Search for the cell housing the specified text and yield its (X, Y) center coordinate. 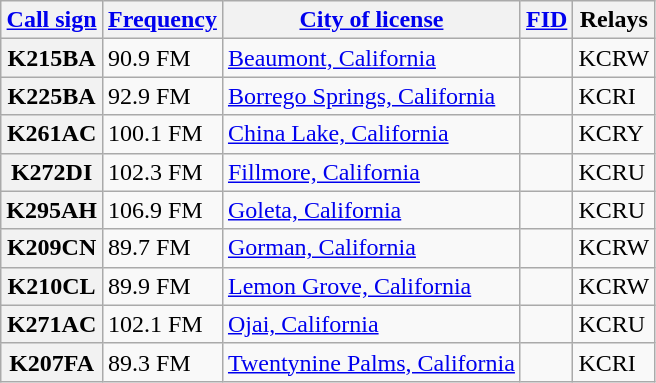
K225BA (52, 96)
K207FA (52, 362)
Fillmore, California (371, 172)
89.7 FM (162, 248)
Ojai, California (371, 324)
92.9 FM (162, 96)
Beaumont, California (371, 58)
K210CL (52, 286)
Twentynine Palms, California (371, 362)
Lemon Grove, California (371, 286)
Frequency (162, 20)
K295AH (52, 210)
102.3 FM (162, 172)
KCRY (614, 134)
K261AC (52, 134)
90.9 FM (162, 58)
K272DI (52, 172)
FID (546, 20)
100.1 FM (162, 134)
89.3 FM (162, 362)
89.9 FM (162, 286)
Gorman, California (371, 248)
K215BA (52, 58)
K209CN (52, 248)
Call sign (52, 20)
Relays (614, 20)
Goleta, California (371, 210)
102.1 FM (162, 324)
China Lake, California (371, 134)
Borrego Springs, California (371, 96)
City of license (371, 20)
K271AC (52, 324)
106.9 FM (162, 210)
